Detect which cell encompasses the target text, then output its [X, Y] center coordinate. 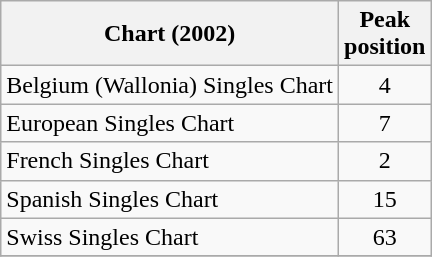
French Singles Chart [170, 161]
15 [385, 199]
4 [385, 85]
Spanish Singles Chart [170, 199]
European Singles Chart [170, 123]
Swiss Singles Chart [170, 237]
63 [385, 237]
2 [385, 161]
Chart (2002) [170, 34]
Peakposition [385, 34]
Belgium (Wallonia) Singles Chart [170, 85]
7 [385, 123]
